Determine the [x, y] coordinate at the center of the cell enclosing the given text.  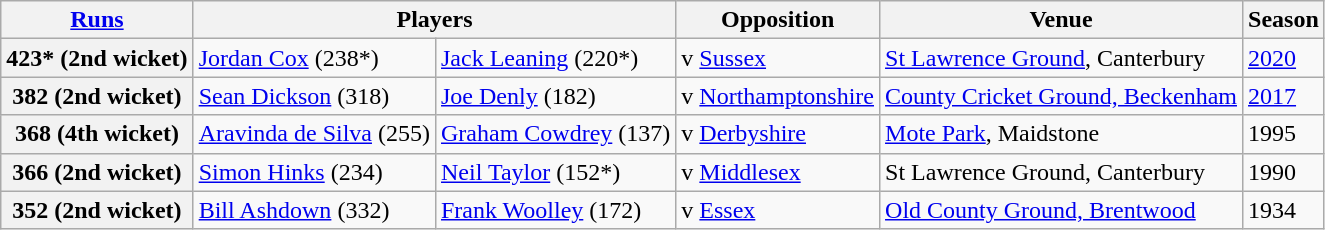
Aravinda de Silva (255) [314, 134]
Graham Cowdrey (137) [555, 134]
Venue [1062, 20]
v Essex [778, 210]
Runs [97, 20]
Players [434, 20]
v Northamptonshire [778, 96]
2017 [1284, 96]
368 (4th wicket) [97, 134]
1934 [1284, 210]
423* (2nd wicket) [97, 58]
v Derbyshire [778, 134]
Opposition [778, 20]
County Cricket Ground, Beckenham [1062, 96]
Bill Ashdown (332) [314, 210]
382 (2nd wicket) [97, 96]
366 (2nd wicket) [97, 172]
Season [1284, 20]
Old County Ground, Brentwood [1062, 210]
Mote Park, Maidstone [1062, 134]
Simon Hinks (234) [314, 172]
Jack Leaning (220*) [555, 58]
v Sussex [778, 58]
Jordan Cox (238*) [314, 58]
Sean Dickson (318) [314, 96]
1990 [1284, 172]
352 (2nd wicket) [97, 210]
Neil Taylor (152*) [555, 172]
v Middlesex [778, 172]
Frank Woolley (172) [555, 210]
1995 [1284, 134]
Joe Denly (182) [555, 96]
2020 [1284, 58]
